Locate the cell with the specified text and output its (X, Y) center coordinate. 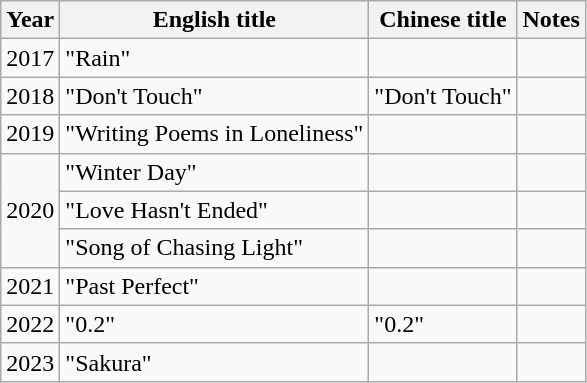
"Song of Chasing Light" (214, 248)
Chinese title (443, 20)
2017 (30, 58)
2023 (30, 362)
2022 (30, 324)
"Writing Poems in Loneliness" (214, 134)
Notes (551, 20)
"Past Perfect" (214, 286)
2020 (30, 210)
"Love Hasn't Ended" (214, 210)
"Sakura" (214, 362)
"Winter Day" (214, 172)
English title (214, 20)
2021 (30, 286)
Year (30, 20)
"Rain" (214, 58)
2019 (30, 134)
2018 (30, 96)
